Capture the cell that displays the provided text and extract its [x, y] central coordinate. 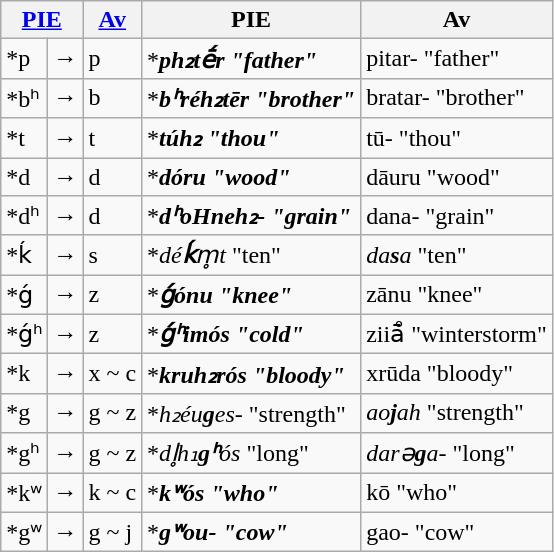
*ḱ [24, 255]
t [112, 138]
*dl̥h₁gʰós "long" [252, 453]
*kʷós "who" [252, 492]
*t [24, 138]
tū- "thou" [457, 138]
b [112, 98]
*déḱm̥t "ten" [252, 255]
ziiā̊ "winterstorm" [457, 334]
*gʷou- "cow" [252, 532]
*dʰoHneh₂- "grain" [252, 216]
darəga- "long" [457, 453]
bratar- "brother" [457, 98]
kō "who" [457, 492]
*dʰ [24, 216]
*p [24, 59]
*túh₂ "thou" [252, 138]
*ǵónu "knee" [252, 295]
*kruh₂rós "bloody" [252, 374]
*gʷ [24, 532]
*bʰréh₂tēr "brother" [252, 98]
*gʰ [24, 453]
g ~ j [112, 532]
dasa "ten" [457, 255]
*bʰ [24, 98]
*ǵʰimós "cold" [252, 334]
dana- "grain" [457, 216]
xrūda "bloody" [457, 374]
*ph₂tḗr "father" [252, 59]
pitar- "father" [457, 59]
*d [24, 177]
dāuru "wood" [457, 177]
*g [24, 413]
gao- "cow" [457, 532]
zānu "knee" [457, 295]
*h₂éuges- "strength" [252, 413]
s [112, 255]
*k [24, 374]
k ~ c [112, 492]
*kʷ [24, 492]
aojah "strength" [457, 413]
*ǵʰ [24, 334]
x ~ c [112, 374]
p [112, 59]
*dóru "wood" [252, 177]
*ǵ [24, 295]
